Extract the (x, y) coordinate from the center of the cell holding the provided text.  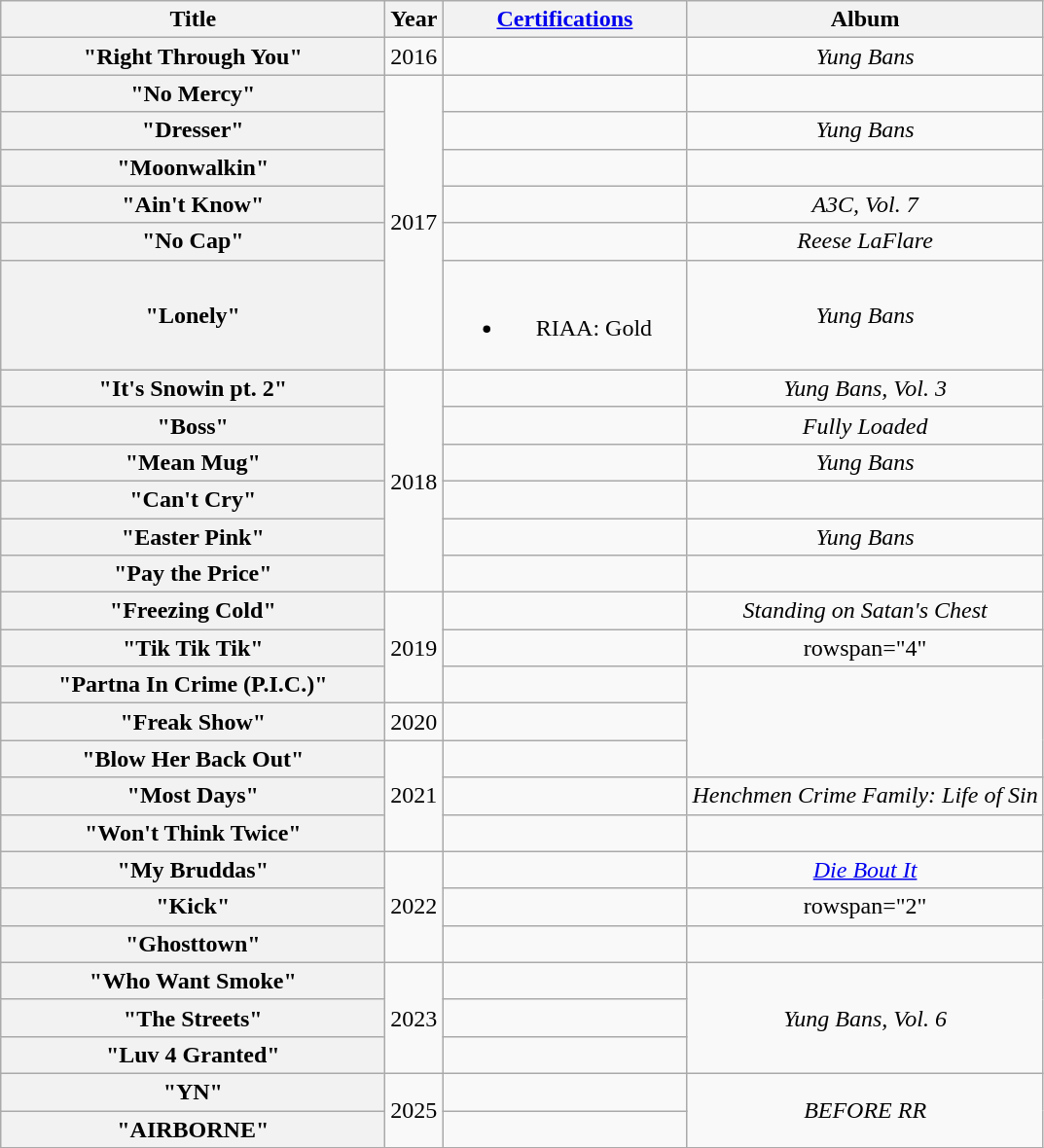
"Lonely" (193, 315)
2016 (414, 56)
"Freezing Cold" (193, 611)
"Tik Tik Tik" (193, 648)
RIAA: Gold (564, 315)
Album (865, 19)
"No Mercy" (193, 93)
"Freak Show" (193, 722)
"Can't Cry" (193, 499)
"No Cap" (193, 241)
"Easter Pink" (193, 536)
"Pay the Price" (193, 574)
"AIRBORNE" (193, 1130)
2017 (414, 222)
Die Bout It (865, 870)
Certifications (564, 19)
"Blow Her Back Out" (193, 759)
2021 (414, 796)
2023 (414, 1018)
"Kick" (193, 907)
"Mean Mug" (193, 462)
"YN" (193, 1092)
Year (414, 19)
rowspan="2" (865, 907)
rowspan="4" (865, 648)
Henchmen Crime Family: Life of Sin (865, 796)
2025 (414, 1110)
"My Bruddas" (193, 870)
2020 (414, 722)
A3C, Vol. 7 (865, 204)
"Most Days" (193, 796)
Standing on Satan's Chest (865, 611)
"Boss" (193, 425)
Reese LaFlare (865, 241)
"Ghosttown" (193, 944)
"Who Want Smoke" (193, 981)
"Moonwalkin" (193, 167)
"The Streets" (193, 1018)
2018 (414, 481)
Title (193, 19)
2022 (414, 907)
"Won't Think Twice" (193, 833)
2019 (414, 648)
"Luv 4 Granted" (193, 1055)
"Ain't Know" (193, 204)
BEFORE RR (865, 1110)
Yung Bans, Vol. 6 (865, 1018)
"Right Through You" (193, 56)
"Dresser" (193, 130)
Yung Bans, Vol. 3 (865, 388)
"It's Snowin pt. 2" (193, 388)
Fully Loaded (865, 425)
"Partna In Crime (P.I.C.)" (193, 685)
